Pinpoint the cell where the given text exists, returning its [X, Y] midpoint coordinate. 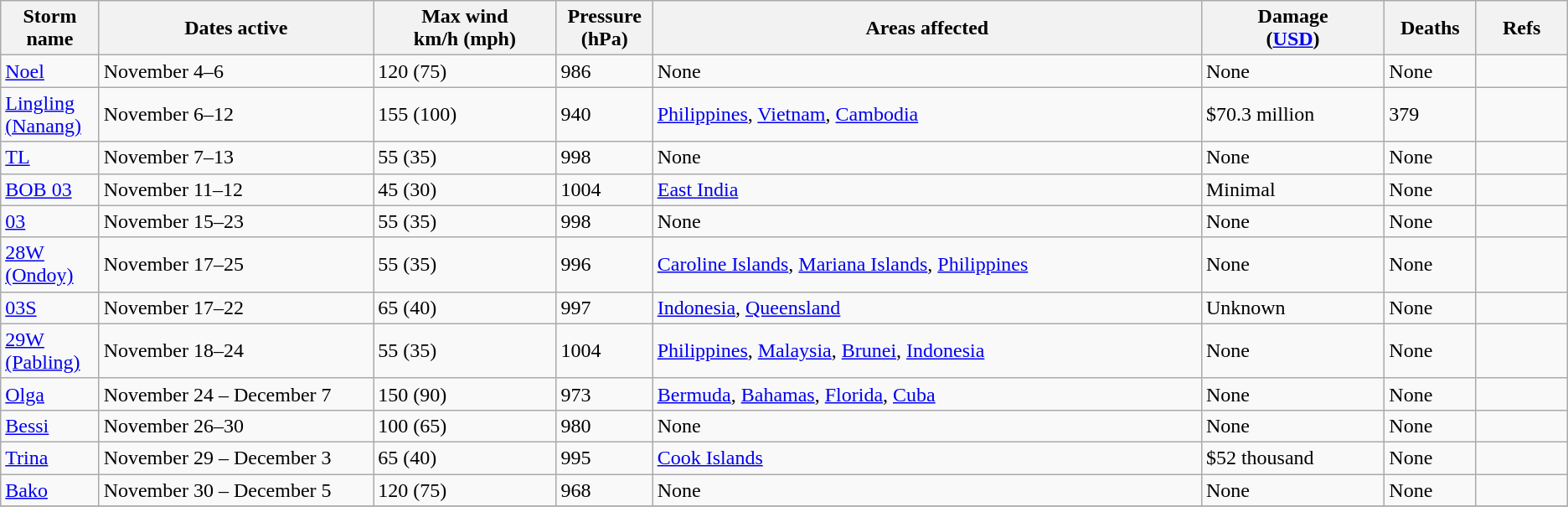
November 4–6 [236, 71]
November 26–30 [236, 426]
Bessi [50, 426]
Dates active [236, 28]
150 (90) [465, 394]
November 17–25 [236, 265]
986 [605, 71]
Deaths [1431, 28]
Trina [50, 458]
Caroline Islands, Mariana Islands, Philippines [926, 265]
November 29 – December 3 [236, 458]
Philippines, Malaysia, Brunei, Indonesia [926, 350]
Bermuda, Bahamas, Florida, Cuba [926, 394]
Noel [50, 71]
Areas affected [926, 28]
03S [50, 308]
155 (100) [465, 114]
Bako [50, 490]
997 [605, 308]
November 6–12 [236, 114]
Philippines, Vietnam, Cambodia [926, 114]
Damage(USD) [1292, 28]
BOB 03 [50, 189]
996 [605, 265]
29W (Pabling) [50, 350]
November 30 – December 5 [236, 490]
100 (65) [465, 426]
Cook Islands [926, 458]
$70.3 million [1292, 114]
980 [605, 426]
Indonesia, Queensland [926, 308]
$52 thousand [1292, 458]
TL [50, 158]
Unknown [1292, 308]
Lingling (Nanang) [50, 114]
November 11–12 [236, 189]
03 [50, 221]
995 [605, 458]
Storm name [50, 28]
November 18–24 [236, 350]
973 [605, 394]
379 [1431, 114]
November 7–13 [236, 158]
East India [926, 189]
Max windkm/h (mph) [465, 28]
November 17–22 [236, 308]
Minimal [1292, 189]
28W (Ondoy) [50, 265]
968 [605, 490]
Olga [50, 394]
November 24 – December 7 [236, 394]
Refs [1521, 28]
45 (30) [465, 189]
Pressure(hPa) [605, 28]
940 [605, 114]
November 15–23 [236, 221]
